Locate the cell with the specified text and output its [X, Y] center coordinate. 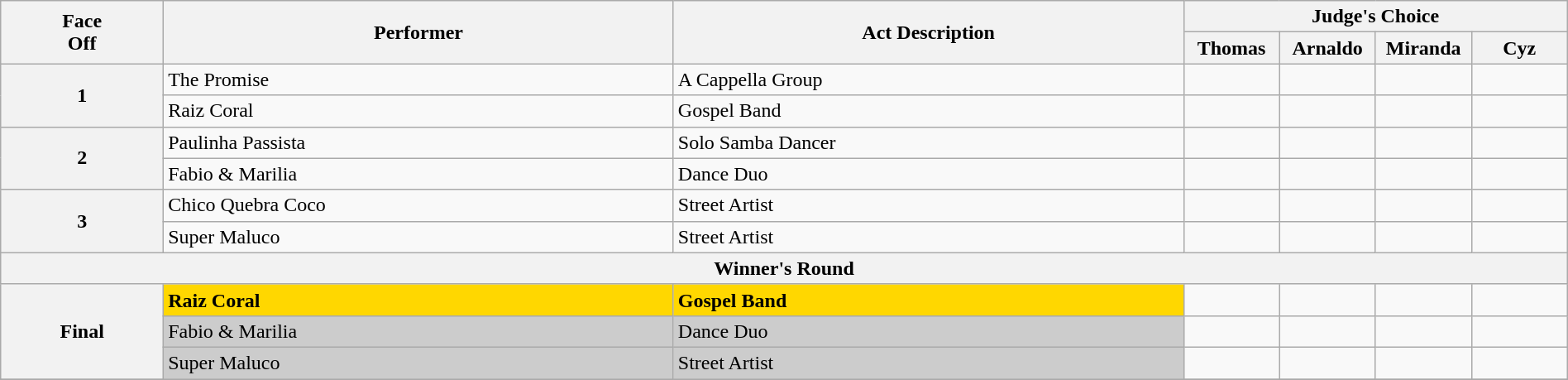
Final [83, 331]
Chico Quebra Coco [418, 205]
Arnaldo [1327, 48]
Performer [418, 32]
Thomas [1231, 48]
The Promise [418, 79]
FaceOff [83, 32]
2 [83, 158]
Solo Samba Dancer [928, 142]
Act Description [928, 32]
A Cappella Group [928, 79]
Miranda [1423, 48]
1 [83, 95]
Winner's Round [784, 268]
Judge's Choice [1375, 17]
Cyz [1519, 48]
Paulinha Passista [418, 142]
3 [83, 221]
